Provide the (X, Y) coordinate of the cell's center where the given text is located.  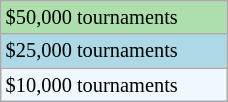
$50,000 tournaments (114, 17)
$10,000 tournaments (114, 85)
$25,000 tournaments (114, 51)
